For the text-containing cell, return its midpoint in (x, y) coordinate format. 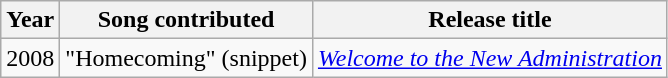
Release title (490, 20)
"Homecoming" (snippet) (186, 58)
Year (30, 20)
2008 (30, 58)
Song contributed (186, 20)
Welcome to the New Administration (490, 58)
